Capture the cell that displays the provided text and extract its [x, y] central coordinate. 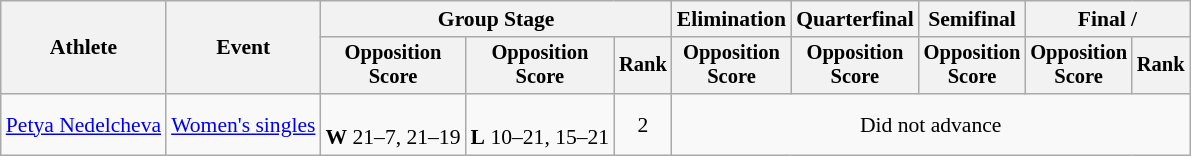
W 21–7, 21–19 [392, 124]
Final / [1107, 19]
Event [243, 48]
Semifinal [972, 19]
2 [643, 124]
Did not advance [931, 124]
Elimination [732, 19]
Athlete [84, 48]
Women's singles [243, 124]
Quarterfinal [855, 19]
L 10–21, 15–21 [540, 124]
Group Stage [496, 19]
Petya Nedelcheva [84, 124]
